Scan for the cell matching the given text and deliver its [x, y] coordinate at center. 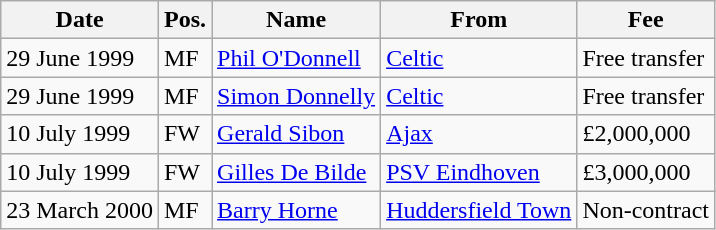
PSV Eindhoven [479, 172]
Simon Donnelly [296, 96]
23 March 2000 [80, 210]
Date [80, 20]
Fee [646, 20]
Phil O'Donnell [296, 58]
Name [296, 20]
From [479, 20]
Gerald Sibon [296, 134]
Non-contract [646, 210]
£2,000,000 [646, 134]
Huddersfield Town [479, 210]
Gilles De Bilde [296, 172]
Ajax [479, 134]
Barry Horne [296, 210]
Pos. [184, 20]
£3,000,000 [646, 172]
